For the text-containing cell, return its midpoint in [x, y] coordinate format. 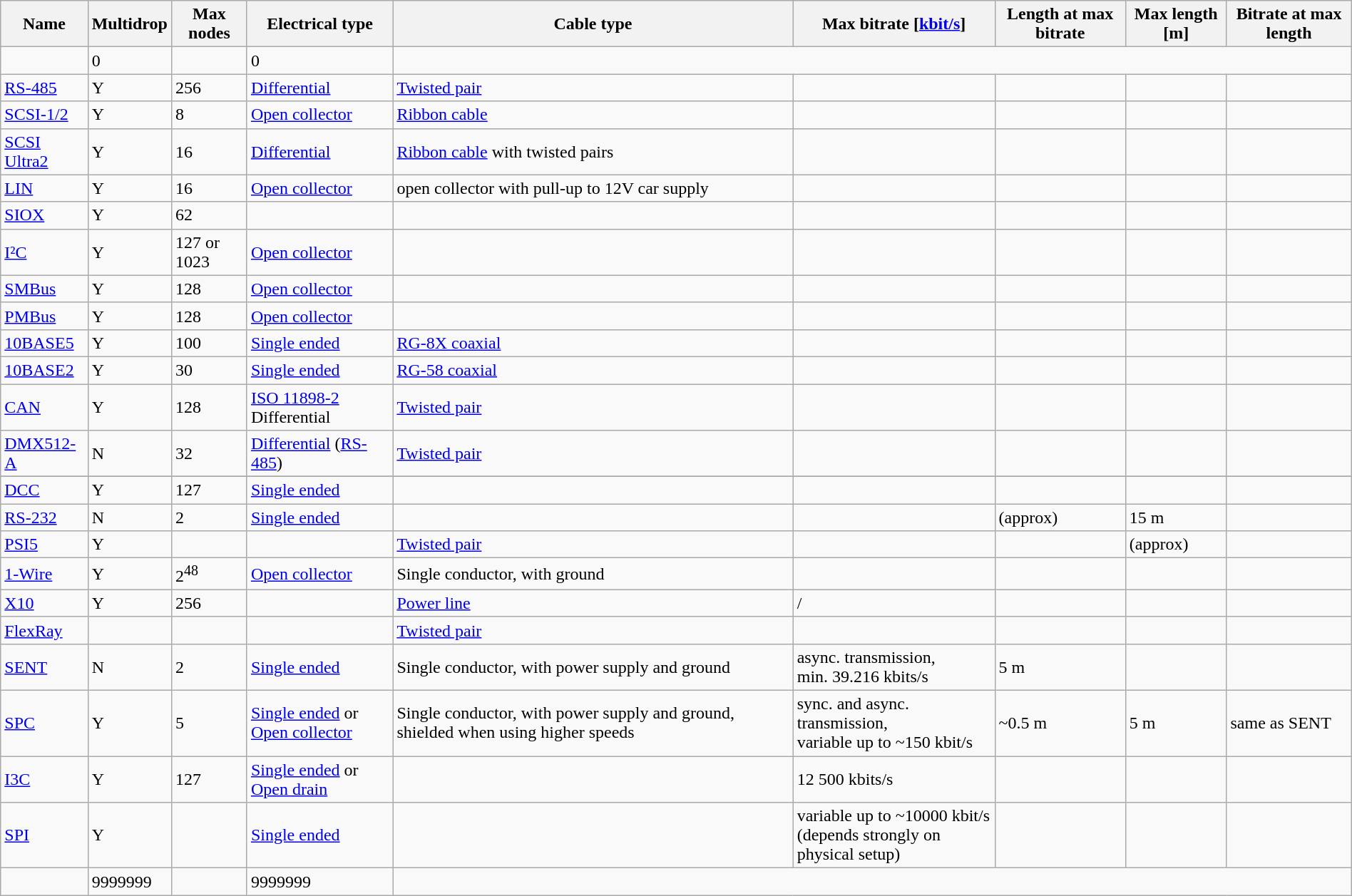
Single conductor, with power supply and ground [593, 667]
Single ended orOpen collector [319, 724]
RG-8X coaxial [593, 343]
Differential (RS-485) [319, 453]
Single conductor, with power supply and ground, shielded when using higher speeds [593, 724]
SPC [44, 724]
sync. and async. transmission,variable up to ~150 kbit/s [894, 724]
LIN [44, 188]
SENT [44, 667]
open collector with pull-up to 12V car supply [593, 188]
same as SENT [1289, 724]
SIOX [44, 215]
Ribbon cable [593, 115]
I3C [44, 780]
Length at max bitrate [1060, 24]
FlexRay [44, 630]
Power line [593, 603]
I²C [44, 252]
100 [209, 343]
10BASE5 [44, 343]
CAN [44, 406]
DCC [44, 490]
async. transmission,min. 39.216 kbits/s [894, 667]
Single ended orOpen drain [319, 780]
/ [894, 603]
Bitrate at max length [1289, 24]
Max nodes [209, 24]
Name [44, 24]
5 [209, 724]
DMX512-A [44, 453]
1-Wire [44, 575]
32 [209, 453]
15 m [1176, 517]
SPI [44, 835]
Cable type [593, 24]
248 [209, 575]
30 [209, 370]
62 [209, 215]
SMBus [44, 289]
SCSI-1/2 [44, 115]
Ribbon cable with twisted pairs [593, 151]
12 500 kbits/s [894, 780]
RS-485 [44, 88]
ISO 11898-2 Differential [319, 406]
RS-232 [44, 517]
Single conductor, with ground [593, 575]
PMBus [44, 316]
RG-58 coaxial [593, 370]
X10 [44, 603]
Multidrop [130, 24]
8 [209, 115]
127 or 1023 [209, 252]
PSI5 [44, 545]
Max bitrate [kbit/s] [894, 24]
SCSI Ultra2 [44, 151]
~0.5 m [1060, 724]
10BASE2 [44, 370]
Max length [m] [1176, 24]
Electrical type [319, 24]
variable up to ~10000 kbit/s(depends strongly on physical setup) [894, 835]
